Capture the cell that displays the provided text and extract its (X, Y) central coordinate. 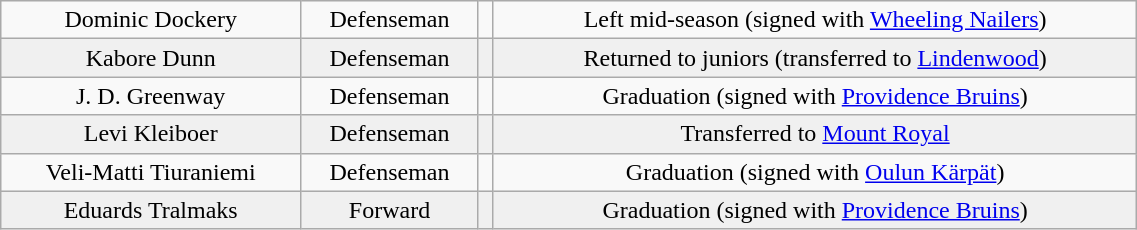
Kabore Dunn (151, 58)
Eduards Tralmaks (151, 210)
Transferred to Mount Royal (814, 134)
Veli-Matti Tiuraniemi (151, 172)
Forward (390, 210)
Graduation (signed with Oulun Kärpät) (814, 172)
Returned to juniors (transferred to Lindenwood) (814, 58)
J. D. Greenway (151, 96)
Dominic Dockery (151, 20)
Left mid-season (signed with Wheeling Nailers) (814, 20)
Levi Kleiboer (151, 134)
